Find where the given text appears and provide that cell's center as (X, Y) coordinate. 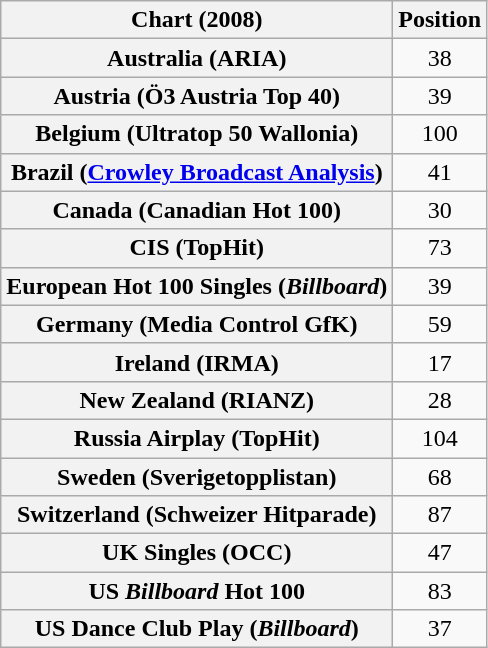
Ireland (IRMA) (197, 362)
100 (440, 134)
Russia Airplay (TopHit) (197, 438)
73 (440, 248)
New Zealand (RIANZ) (197, 400)
30 (440, 210)
28 (440, 400)
41 (440, 172)
European Hot 100 Singles (Billboard) (197, 286)
68 (440, 477)
38 (440, 58)
37 (440, 629)
Switzerland (Schweizer Hitparade) (197, 515)
Belgium (Ultratop 50 Wallonia) (197, 134)
Australia (ARIA) (197, 58)
17 (440, 362)
83 (440, 591)
Sweden (Sverigetopplistan) (197, 477)
59 (440, 324)
87 (440, 515)
Chart (2008) (197, 20)
UK Singles (OCC) (197, 553)
Brazil (Crowley Broadcast Analysis) (197, 172)
Germany (Media Control GfK) (197, 324)
104 (440, 438)
47 (440, 553)
Canada (Canadian Hot 100) (197, 210)
US Billboard Hot 100 (197, 591)
US Dance Club Play (Billboard) (197, 629)
CIS (TopHit) (197, 248)
Position (440, 20)
Austria (Ö3 Austria Top 40) (197, 96)
